Output the (x, y) coordinate of the center of the cell containing the given text.  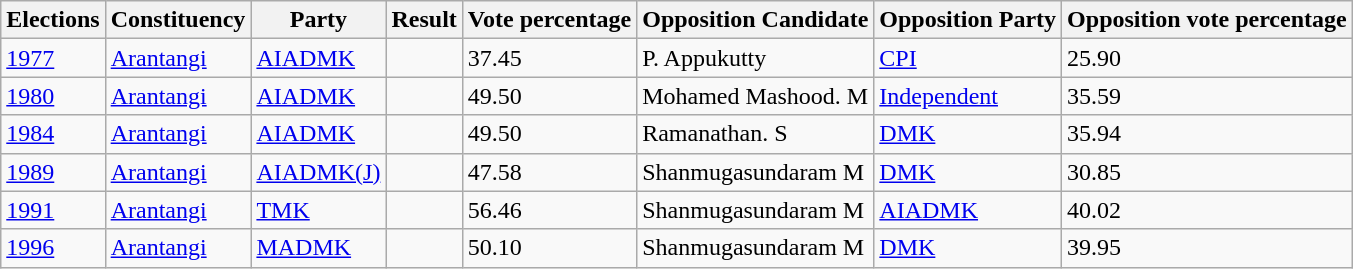
35.59 (1208, 96)
Party (318, 20)
Constituency (178, 20)
Elections (53, 20)
47.58 (549, 172)
1984 (53, 134)
50.10 (549, 248)
Vote percentage (549, 20)
30.85 (1208, 172)
1996 (53, 248)
Mohamed Mashood. M (756, 96)
37.45 (549, 58)
Ramanathan. S (756, 134)
Opposition vote percentage (1208, 20)
Opposition Party (968, 20)
AIADMK(J) (318, 172)
35.94 (1208, 134)
P. Appukutty (756, 58)
TMK (318, 210)
1989 (53, 172)
Result (424, 20)
39.95 (1208, 248)
56.46 (549, 210)
MADMK (318, 248)
1977 (53, 58)
25.90 (1208, 58)
CPI (968, 58)
Opposition Candidate (756, 20)
Independent (968, 96)
1991 (53, 210)
40.02 (1208, 210)
1980 (53, 96)
